Find where the given text appears and provide that cell's center as (X, Y) coordinate. 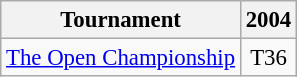
The Open Championship (121, 58)
Tournament (121, 20)
2004 (268, 20)
T36 (268, 58)
